Provide the [x, y] coordinate of the cell's center where the given text is located.  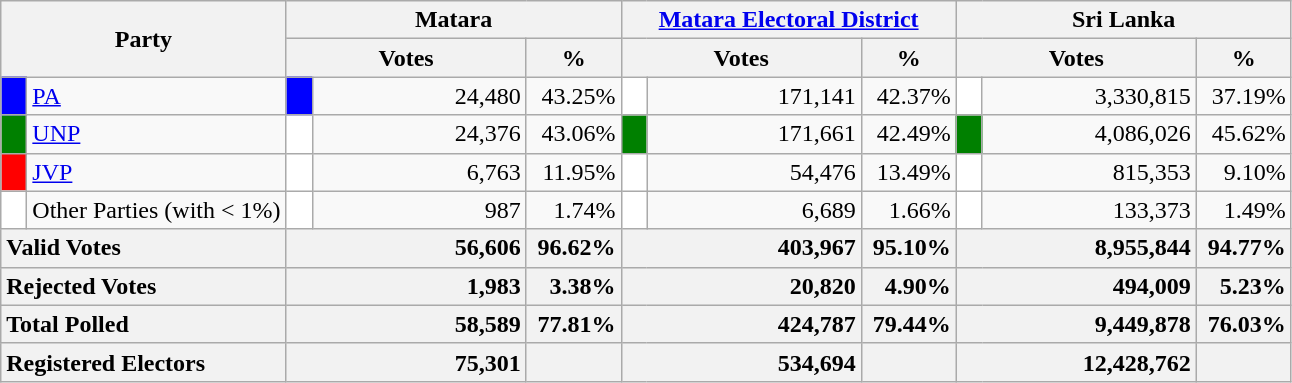
534,694 [741, 362]
Total Polled [144, 324]
20,820 [741, 286]
42.37% [908, 96]
PA [156, 96]
171,141 [754, 96]
9.10% [1244, 172]
Matara Electoral District [788, 20]
77.81% [574, 324]
UNP [156, 134]
43.25% [574, 96]
JVP [156, 172]
494,009 [1076, 286]
5.23% [1244, 286]
96.62% [574, 248]
815,353 [1089, 172]
4,086,026 [1089, 134]
Valid Votes [144, 248]
Registered Electors [144, 362]
Rejected Votes [144, 286]
42.49% [908, 134]
171,661 [754, 134]
6,689 [754, 210]
9,449,878 [1076, 324]
1.66% [908, 210]
1.74% [574, 210]
Matara [454, 20]
75,301 [406, 362]
6,763 [419, 172]
1,983 [406, 286]
45.62% [1244, 134]
54,476 [754, 172]
24,480 [419, 96]
403,967 [741, 248]
13.49% [908, 172]
95.10% [908, 248]
37.19% [1244, 96]
8,955,844 [1076, 248]
Party [144, 39]
3,330,815 [1089, 96]
1.49% [1244, 210]
94.77% [1244, 248]
24,376 [419, 134]
56,606 [406, 248]
43.06% [574, 134]
11.95% [574, 172]
133,373 [1089, 210]
79.44% [908, 324]
58,589 [406, 324]
987 [419, 210]
424,787 [741, 324]
12,428,762 [1076, 362]
3.38% [574, 286]
76.03% [1244, 324]
Sri Lanka [1124, 20]
Other Parties (with < 1%) [156, 210]
4.90% [908, 286]
